Return the (X, Y) coordinate for the center point of the cell that contains the specified text.  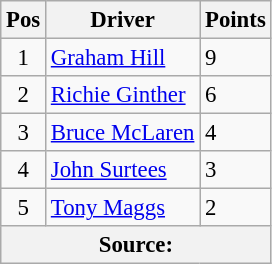
5 (24, 208)
Driver (123, 20)
9 (236, 58)
Source: (136, 245)
Tony Maggs (123, 208)
Pos (24, 20)
Richie Ginther (123, 95)
Points (236, 20)
1 (24, 58)
6 (236, 95)
Bruce McLaren (123, 133)
John Surtees (123, 170)
Graham Hill (123, 58)
